Scan for the cell matching the given text and deliver its [X, Y] coordinate at center. 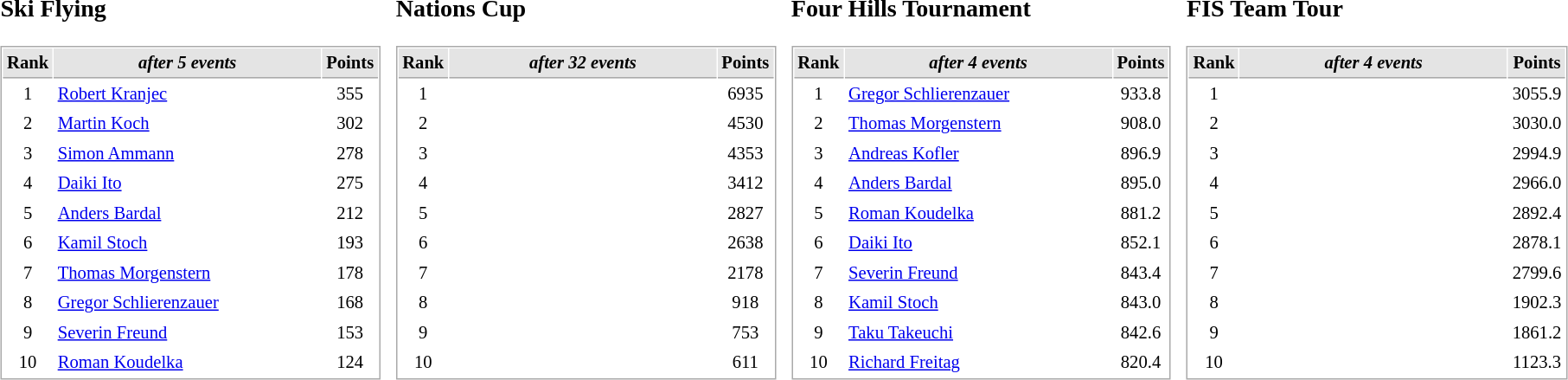
2966.0 [1537, 184]
Taku Takeuchi [979, 334]
842.6 [1141, 334]
1123.3 [1537, 364]
895.0 [1141, 184]
302 [350, 125]
Martin Koch [187, 125]
896.9 [1141, 154]
933.8 [1141, 95]
2638 [746, 244]
3030.0 [1537, 125]
2994.9 [1537, 154]
4530 [746, 125]
212 [350, 215]
2892.4 [1537, 215]
820.4 [1141, 364]
168 [350, 303]
908.0 [1141, 125]
1902.3 [1537, 303]
843.0 [1141, 303]
278 [350, 154]
2178 [746, 274]
852.1 [1141, 244]
611 [746, 364]
193 [350, 244]
918 [746, 303]
178 [350, 274]
2799.6 [1537, 274]
after 32 events [583, 64]
Andreas Kofler [979, 154]
after 5 events [187, 64]
355 [350, 95]
843.4 [1141, 274]
2827 [746, 215]
3055.9 [1537, 95]
753 [746, 334]
124 [350, 364]
275 [350, 184]
4353 [746, 154]
6935 [746, 95]
1861.2 [1537, 334]
Robert Kranjec [187, 95]
881.2 [1141, 215]
Richard Freitag [979, 364]
2878.1 [1537, 244]
Simon Ammann [187, 154]
153 [350, 334]
3412 [746, 184]
